Scan for the cell matching the given text and deliver its [x, y] coordinate at center. 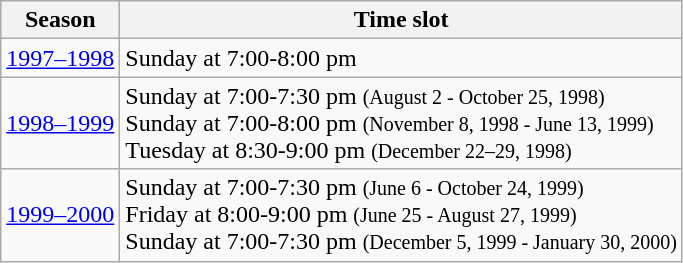
1998–1999 [60, 123]
Time slot [402, 20]
Sunday at 7:00-8:00 pm [402, 58]
Season [60, 20]
1999–2000 [60, 215]
1997–1998 [60, 58]
